Pinpoint the cell where the given text exists, returning its (X, Y) midpoint coordinate. 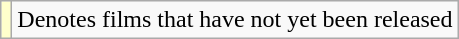
Denotes films that have not yet been released (235, 20)
